Extract the [X, Y] coordinate from the center of the cell holding the provided text.  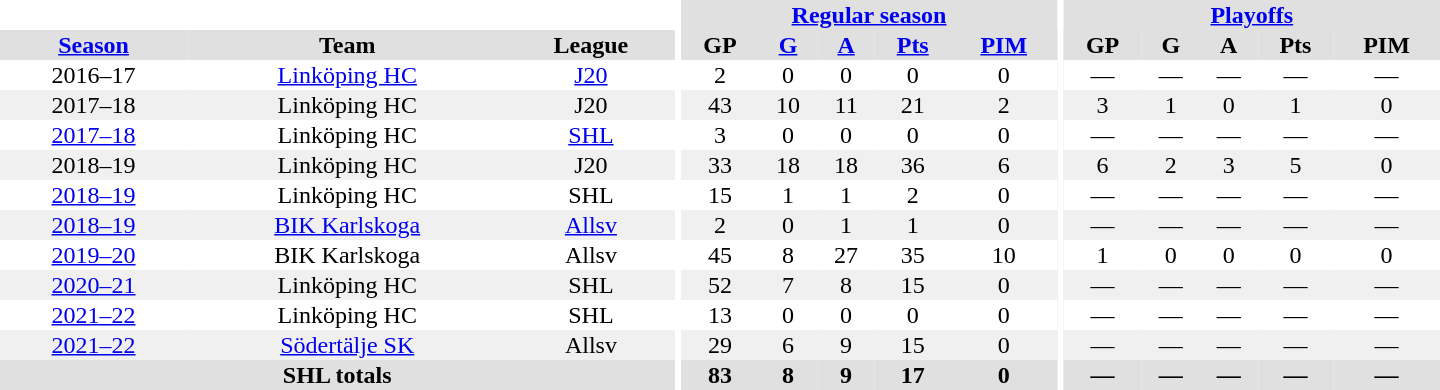
35 [912, 255]
21 [912, 105]
5 [1296, 165]
83 [720, 375]
7 [788, 285]
Regular season [869, 15]
11 [846, 105]
17 [912, 375]
27 [846, 255]
2016–17 [94, 75]
13 [720, 315]
52 [720, 285]
2019–20 [94, 255]
Södertälje SK [347, 345]
2020–21 [94, 285]
SHL totals [337, 375]
Playoffs [1252, 15]
29 [720, 345]
Season [94, 45]
33 [720, 165]
43 [720, 105]
Team [347, 45]
League [590, 45]
45 [720, 255]
36 [912, 165]
